For the text-containing cell, return its midpoint in [X, Y] coordinate format. 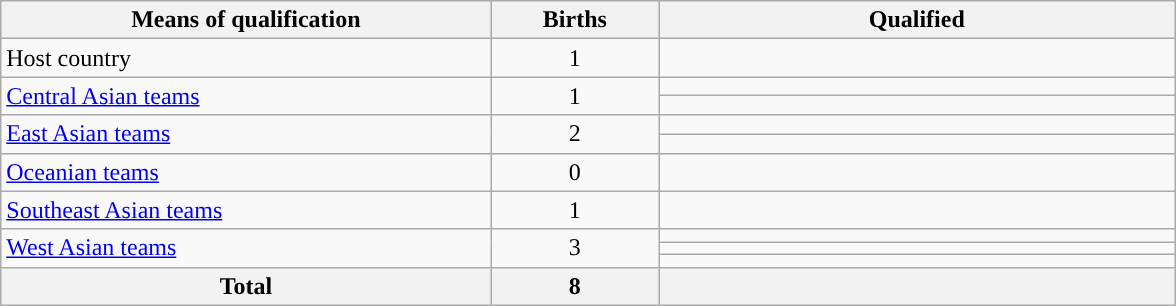
0 [575, 172]
Means of qualification [246, 20]
Southeast Asian teams [246, 210]
Central Asian teams [246, 96]
Total [246, 286]
West Asian teams [246, 248]
Qualified [917, 20]
3 [575, 248]
Births [575, 20]
Host country [246, 58]
East Asian teams [246, 134]
8 [575, 286]
Oceanian teams [246, 172]
2 [575, 134]
